Capture the cell that displays the provided text and extract its (x, y) central coordinate. 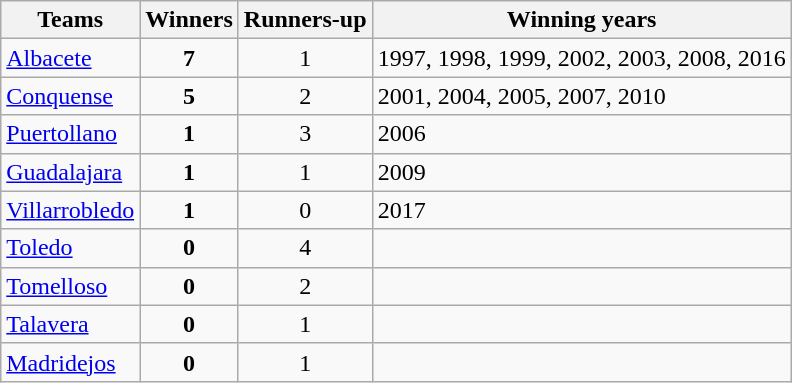
5 (190, 96)
Talavera (70, 324)
1997, 1998, 1999, 2002, 2003, 2008, 2016 (582, 58)
Toledo (70, 248)
Villarrobledo (70, 210)
4 (305, 248)
2001, 2004, 2005, 2007, 2010 (582, 96)
2006 (582, 134)
Tomelloso (70, 286)
Winning years (582, 20)
Madridejos (70, 362)
Albacete (70, 58)
7 (190, 58)
Runners-up (305, 20)
Guadalajara (70, 172)
Conquense (70, 96)
3 (305, 134)
Teams (70, 20)
2017 (582, 210)
Puertollano (70, 134)
2009 (582, 172)
Winners (190, 20)
